Extract the (X, Y) coordinate from the center of the cell holding the provided text.  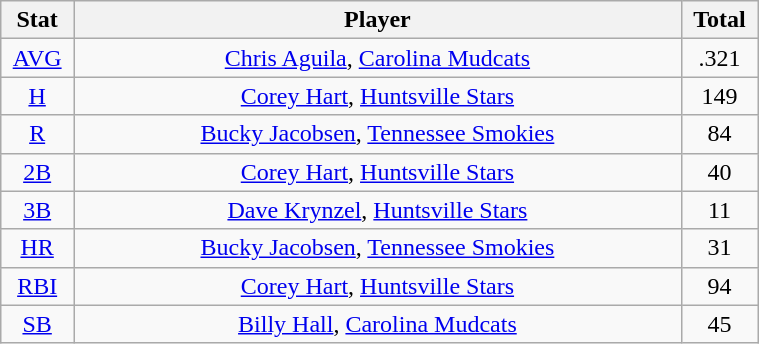
Total (719, 20)
45 (719, 324)
2B (38, 172)
R (38, 134)
84 (719, 134)
31 (719, 248)
Chris Aguila, Carolina Mudcats (378, 58)
RBI (38, 286)
HR (38, 248)
Billy Hall, Carolina Mudcats (378, 324)
Player (378, 20)
Stat (38, 20)
Dave Krynzel, Huntsville Stars (378, 210)
94 (719, 286)
40 (719, 172)
3B (38, 210)
11 (719, 210)
SB (38, 324)
149 (719, 96)
H (38, 96)
.321 (719, 58)
AVG (38, 58)
